Pinpoint the cell where the given text exists, returning its (x, y) midpoint coordinate. 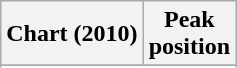
Chart (2010) (72, 34)
Peak position (189, 34)
